Pinpoint the cell where the given text exists, returning its (x, y) midpoint coordinate. 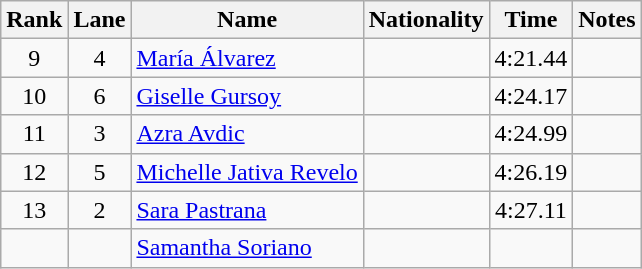
Name (247, 20)
Time (531, 20)
Notes (607, 20)
Michelle Jativa Revelo (247, 172)
Giselle Gursoy (247, 96)
13 (34, 210)
Azra Avdic (247, 134)
Lane (100, 20)
3 (100, 134)
9 (34, 58)
Nationality (426, 20)
Samantha Soriano (247, 248)
11 (34, 134)
5 (100, 172)
12 (34, 172)
2 (100, 210)
4:24.17 (531, 96)
4:26.19 (531, 172)
6 (100, 96)
María Álvarez (247, 58)
Sara Pastrana (247, 210)
10 (34, 96)
Rank (34, 20)
4:24.99 (531, 134)
4:21.44 (531, 58)
4 (100, 58)
4:27.11 (531, 210)
